Search for the cell housing the specified text and yield its (x, y) center coordinate. 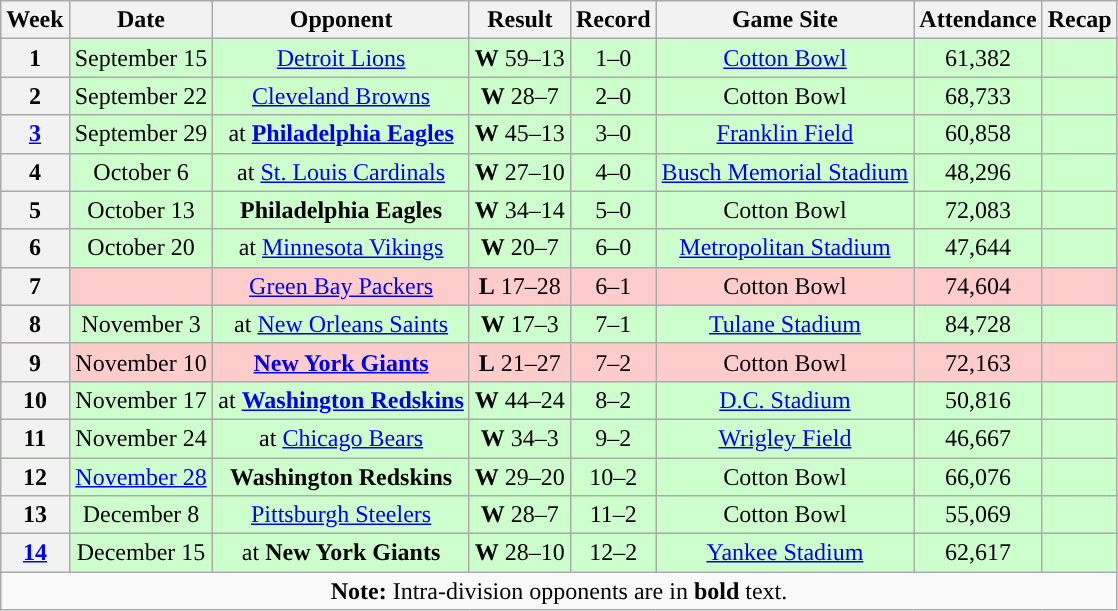
2–0 (613, 96)
at Philadelphia Eagles (341, 134)
at St. Louis Cardinals (341, 172)
55,069 (978, 515)
74,604 (978, 286)
November 10 (141, 362)
62,617 (978, 553)
Opponent (341, 20)
68,733 (978, 96)
W 59–13 (520, 58)
Washington Redskins (341, 477)
L 21–27 (520, 362)
October 6 (141, 172)
48,296 (978, 172)
1 (35, 58)
October 20 (141, 248)
W 20–7 (520, 248)
Recap (1080, 20)
14 (35, 553)
W 29–20 (520, 477)
6–1 (613, 286)
Franklin Field (785, 134)
at New Orleans Saints (341, 324)
at Chicago Bears (341, 438)
47,644 (978, 248)
Wrigley Field (785, 438)
W 34–3 (520, 438)
46,667 (978, 438)
5–0 (613, 210)
5 (35, 210)
12 (35, 477)
W 17–3 (520, 324)
61,382 (978, 58)
September 15 (141, 58)
Yankee Stadium (785, 553)
New York Giants (341, 362)
W 45–13 (520, 134)
72,083 (978, 210)
9–2 (613, 438)
Attendance (978, 20)
W 34–14 (520, 210)
12–2 (613, 553)
9 (35, 362)
72,163 (978, 362)
3 (35, 134)
at Minnesota Vikings (341, 248)
Green Bay Packers (341, 286)
11 (35, 438)
Philadelphia Eagles (341, 210)
Note: Intra-division opponents are in bold text. (559, 591)
December 8 (141, 515)
50,816 (978, 400)
10 (35, 400)
at Washington Redskins (341, 400)
November 28 (141, 477)
November 3 (141, 324)
October 13 (141, 210)
6 (35, 248)
6–0 (613, 248)
13 (35, 515)
Pittsburgh Steelers (341, 515)
W 44–24 (520, 400)
November 24 (141, 438)
8–2 (613, 400)
Date (141, 20)
Record (613, 20)
Tulane Stadium (785, 324)
7 (35, 286)
8 (35, 324)
November 17 (141, 400)
Cleveland Browns (341, 96)
84,728 (978, 324)
Metropolitan Stadium (785, 248)
3–0 (613, 134)
7–2 (613, 362)
Game Site (785, 20)
4 (35, 172)
D.C. Stadium (785, 400)
Busch Memorial Stadium (785, 172)
2 (35, 96)
September 22 (141, 96)
W 28–10 (520, 553)
11–2 (613, 515)
L 17–28 (520, 286)
4–0 (613, 172)
September 29 (141, 134)
Detroit Lions (341, 58)
60,858 (978, 134)
7–1 (613, 324)
66,076 (978, 477)
at New York Giants (341, 553)
Result (520, 20)
1–0 (613, 58)
December 15 (141, 553)
W 27–10 (520, 172)
10–2 (613, 477)
Week (35, 20)
